For the text-containing cell, return its midpoint in [x, y] coordinate format. 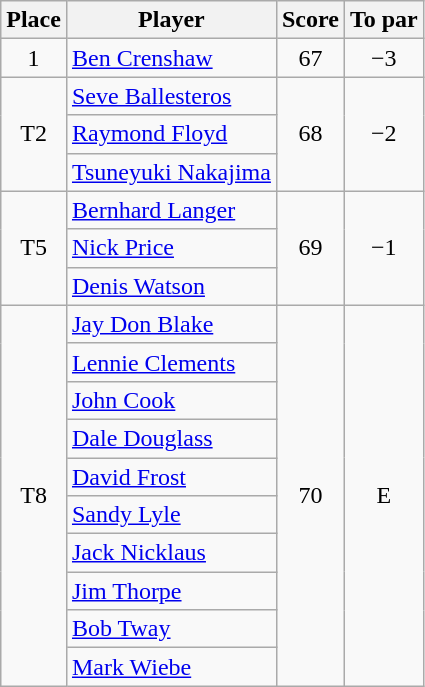
67 [310, 58]
−2 [384, 134]
David Frost [171, 477]
Nick Price [171, 248]
Lennie Clements [171, 362]
John Cook [171, 400]
70 [310, 496]
Jay Don Blake [171, 324]
Sandy Lyle [171, 515]
−1 [384, 248]
Jim Thorpe [171, 591]
T2 [34, 134]
Raymond Floyd [171, 134]
To par [384, 20]
Player [171, 20]
Denis Watson [171, 286]
Bob Tway [171, 629]
Ben Crenshaw [171, 58]
Place [34, 20]
Seve Ballesteros [171, 96]
Score [310, 20]
E [384, 496]
Dale Douglass [171, 438]
T8 [34, 496]
Tsuneyuki Nakajima [171, 172]
T5 [34, 248]
Jack Nicklaus [171, 553]
69 [310, 248]
Bernhard Langer [171, 210]
Mark Wiebe [171, 667]
−3 [384, 58]
68 [310, 134]
1 [34, 58]
